Return the (X, Y) coordinate for the center point of the cell that contains the specified text.  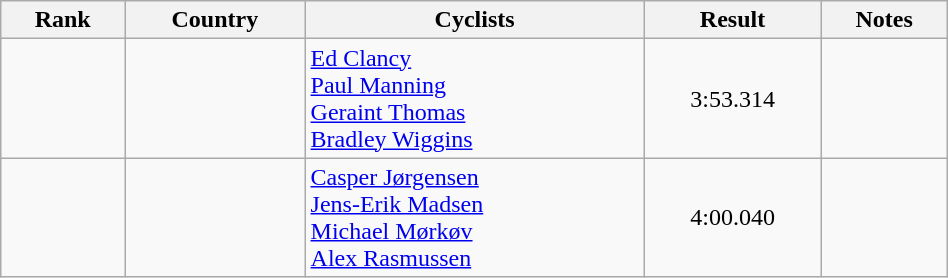
Notes (884, 20)
4:00.040 (732, 218)
Cyclists (474, 20)
Country (215, 20)
Rank (63, 20)
3:53.314 (732, 98)
Ed ClancyPaul ManningGeraint ThomasBradley Wiggins (474, 98)
Result (732, 20)
Casper JørgensenJens-Erik MadsenMichael MørkøvAlex Rasmussen (474, 218)
